From the cell containing the given text, extract its center point as [X, Y] coordinate. 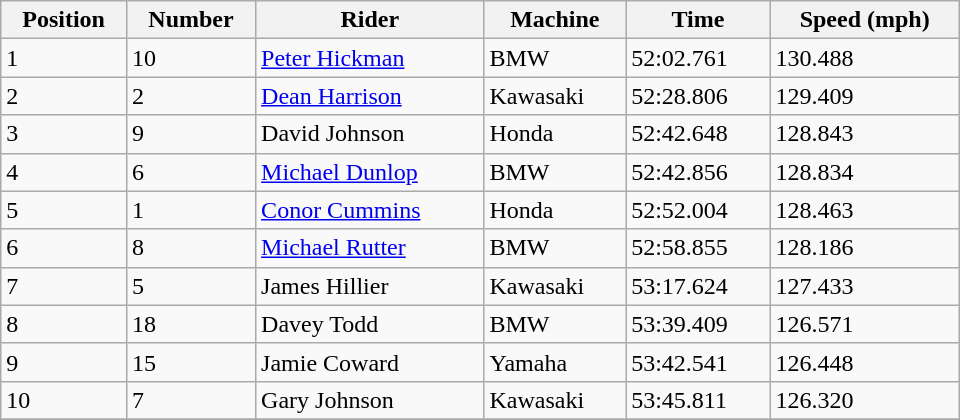
Time [698, 20]
Rider [370, 20]
Yamaha [555, 362]
126.320 [864, 400]
53:45.811 [698, 400]
129.409 [864, 96]
Speed (mph) [864, 20]
David Johnson [370, 134]
Davey Todd [370, 324]
52:42.648 [698, 134]
126.571 [864, 324]
Conor Cummins [370, 210]
52:42.856 [698, 172]
18 [190, 324]
128.834 [864, 172]
52:28.806 [698, 96]
Gary Johnson [370, 400]
126.448 [864, 362]
53:42.541 [698, 362]
127.433 [864, 286]
52:58.855 [698, 248]
53:17.624 [698, 286]
Jamie Coward [370, 362]
52:02.761 [698, 58]
Michael Rutter [370, 248]
128.463 [864, 210]
4 [64, 172]
128.843 [864, 134]
3 [64, 134]
Dean Harrison [370, 96]
128.186 [864, 248]
53:39.409 [698, 324]
52:52.004 [698, 210]
Machine [555, 20]
Peter Hickman [370, 58]
130.488 [864, 58]
Number [190, 20]
15 [190, 362]
Michael Dunlop [370, 172]
Position [64, 20]
James Hillier [370, 286]
